Search for the cell housing the specified text and yield its [x, y] center coordinate. 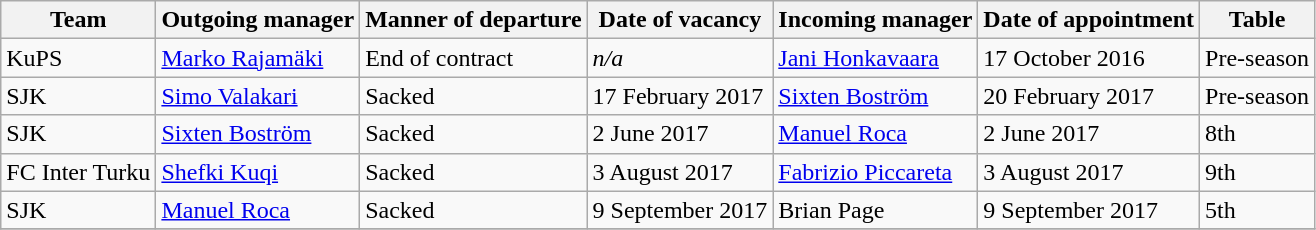
5th [1258, 210]
Manner of departure [474, 20]
Marko Rajamäki [258, 58]
Brian Page [876, 210]
Outgoing manager [258, 20]
Jani Honkavaara [876, 58]
Simo Valakari [258, 96]
20 February 2017 [1089, 96]
n/a [680, 58]
Incoming manager [876, 20]
Shefki Kuqi [258, 172]
17 October 2016 [1089, 58]
FC Inter Turku [78, 172]
Team [78, 20]
Date of vacancy [680, 20]
9th [1258, 172]
Date of appointment [1089, 20]
Table [1258, 20]
KuPS [78, 58]
End of contract [474, 58]
17 February 2017 [680, 96]
8th [1258, 134]
Fabrizio Piccareta [876, 172]
